Search for the cell housing the specified text and yield its (x, y) center coordinate. 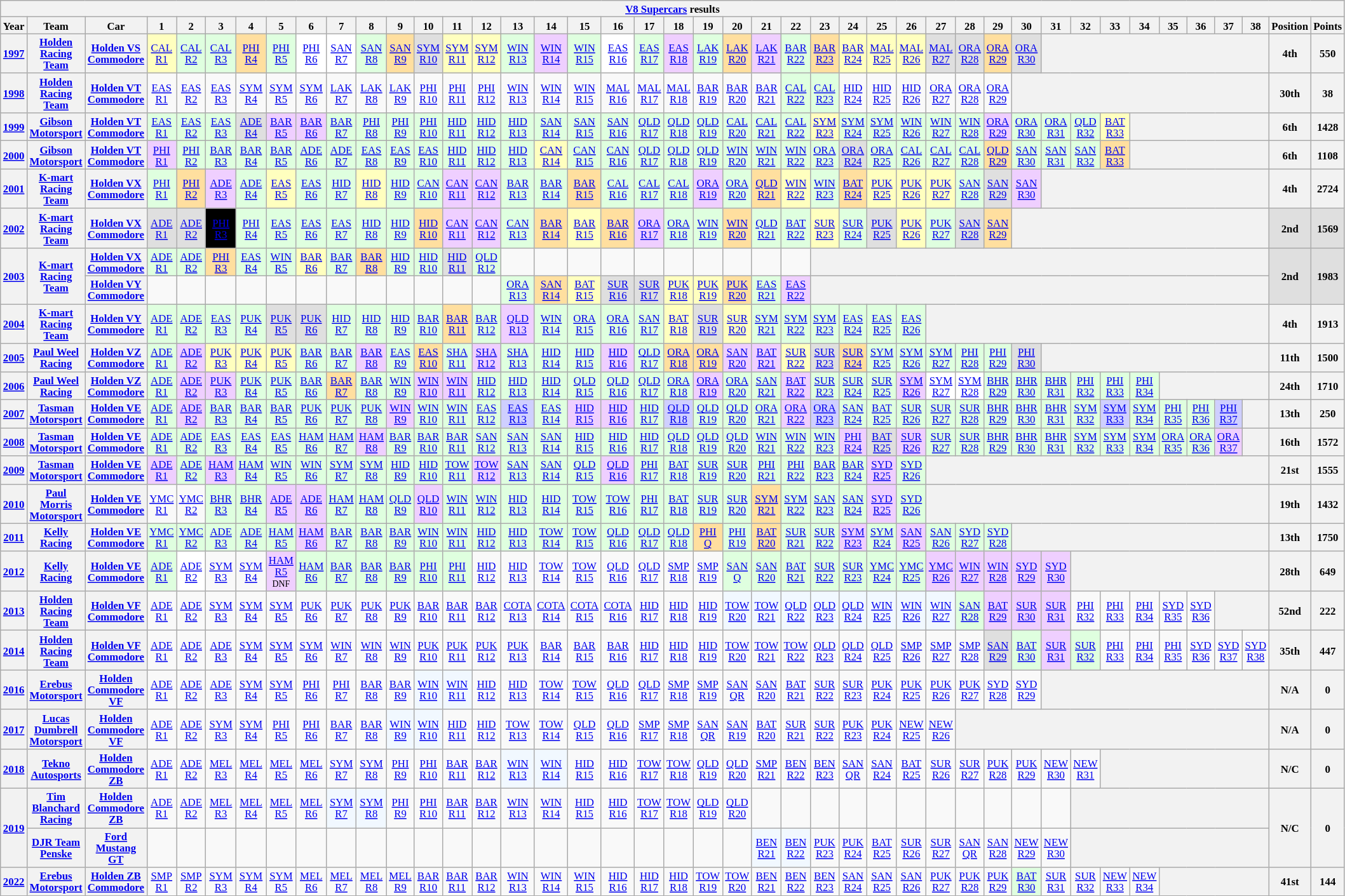
31 (1056, 25)
PUK R20 (737, 290)
ORA R16 (618, 324)
4 (250, 25)
SURR31 (1056, 881)
MAL R25 (882, 53)
Lucas Dumbrell Motorsport (56, 729)
SMPR1 (161, 881)
2013 (14, 611)
SAN R21 (766, 385)
2001 (14, 189)
2011 (14, 537)
BARR9 (400, 690)
SMPR21 (766, 769)
SYM R12 (487, 53)
ADE R7 (341, 155)
PUK R18 (679, 290)
2007 (14, 414)
34 (1144, 25)
ORA R27 (941, 93)
SAN R23 (825, 504)
BAR R19 (708, 93)
EAS R16 (618, 53)
447 (1328, 650)
QLD R22 (795, 611)
ORA R13 (518, 290)
NEWR29 (1026, 848)
SMPR2 (191, 881)
EAS R14 (551, 414)
HIDR13 (518, 690)
BAR R13 (518, 189)
MELR9 (400, 881)
28 (970, 25)
MAL R18 (679, 93)
SYD R27 (970, 537)
ORA R35 (1173, 442)
2005 (14, 358)
Tekno Autosports (56, 769)
1983 (1328, 276)
1750 (1328, 537)
9 (400, 25)
35th (1290, 650)
BATR21 (795, 690)
EAS R7 (341, 228)
PHIR7 (341, 690)
222 (1328, 611)
2 (191, 25)
WIN R6 (311, 470)
SAN R9 (400, 53)
EAS R18 (679, 53)
EAS R22 (795, 290)
PHI R37 (1229, 414)
WINR11 (457, 690)
35 (1173, 25)
SYM R11 (457, 53)
SHA R13 (518, 358)
5 (281, 25)
SAN R8 (371, 53)
ORA R15 (585, 324)
EAS R25 (882, 324)
CAL R16 (618, 189)
41st (1290, 881)
Holden ZB Commodore (116, 881)
ADE R5 (281, 504)
BAT R20 (766, 537)
PUK R9 (400, 611)
SYD R29 (1026, 572)
QLD R10 (428, 504)
649 (1328, 572)
10 (428, 25)
550 (1328, 53)
17 (649, 25)
1555 (1328, 470)
QLD R25 (882, 650)
ORA R37 (1229, 442)
LAK R7 (341, 93)
HIDR11 (457, 729)
PUK R19 (708, 290)
25 (882, 25)
TOW R11 (457, 470)
11 (457, 25)
SAN R12 (487, 442)
PHI R5 (281, 53)
COTA R15 (585, 611)
2000 (14, 155)
CAL R18 (679, 189)
COTA R16 (618, 611)
SMP R19 (708, 572)
24 (853, 25)
27 (941, 25)
PUK R13 (518, 650)
2012 (14, 572)
16 (618, 25)
CAL R20 (737, 127)
SAN R25 (911, 537)
WIN R12 (487, 504)
MAL R17 (649, 93)
BAT R30 (1026, 650)
PUK R11 (457, 650)
SYD R30 (1056, 572)
2002 (14, 228)
PHI R19 (737, 537)
TOWR13 (518, 729)
SURR23 (853, 690)
2004 (14, 324)
TOW R12 (487, 470)
ORA R31 (1056, 127)
PUKR26 (941, 690)
QLDR15 (585, 729)
BAT R29 (998, 611)
Paul Morris Motorsport (56, 504)
WIN R25 (882, 611)
1913 (1328, 324)
ORA R24 (853, 155)
2010 (14, 504)
QLDR17 (649, 690)
Team (56, 25)
QLD R12 (487, 262)
SMPR19 (708, 690)
TOW R22 (795, 650)
250 (1328, 414)
SHA R11 (457, 358)
PHI R28 (970, 358)
CAL R26 (911, 155)
ORA R36 (1201, 442)
PHI R24 (853, 442)
SYM R28 (970, 385)
ORA R22 (795, 414)
3 (221, 25)
SAN R31 (1056, 155)
SYM R10 (428, 53)
NEWR33 (1115, 881)
SAN Q (737, 572)
Tim Blanchard Racing (56, 808)
SUR R30 (1026, 611)
PHI R36 (1201, 414)
SANR28 (998, 848)
CAL R3 (221, 53)
SUR R16 (618, 290)
LAK R21 (766, 53)
SANR26 (911, 881)
SURR32 (1085, 881)
SUR R21 (795, 537)
WIN R7 (341, 650)
PUK R12 (487, 650)
1710 (1328, 385)
HIDR17 (649, 881)
BAR R21 (766, 93)
EAS R21 (766, 290)
EAS R24 (853, 324)
2003 (14, 276)
22 (795, 25)
8 (371, 25)
37 (1229, 25)
PHI R22 (795, 470)
V8 Supercars results (672, 9)
COTA R13 (518, 611)
19 (708, 25)
SMPR17 (649, 729)
MAL R16 (618, 93)
QLD R29 (998, 155)
CAN R13 (518, 228)
SYDR28 (998, 690)
TOWR15 (585, 690)
CAL R17 (649, 189)
PHI R6 (311, 53)
PHI Q (708, 537)
6 (311, 25)
2008 (14, 442)
SUR R17 (649, 290)
7 (341, 25)
DJR Team Penske (56, 848)
CAL R23 (825, 93)
SYD R38 (1255, 650)
BHR R3 (221, 504)
2017 (14, 729)
HAM R4 (250, 470)
SANR25 (882, 881)
2724 (1328, 189)
HAM R5DNF (281, 572)
SMP R18 (679, 572)
BAR R20 (737, 93)
CAN R10 (428, 189)
21st (1290, 470)
MELR7 (341, 881)
2018 (14, 769)
BATR20 (766, 729)
PHI R9 (400, 127)
PUK R10 (428, 650)
1569 (1328, 228)
COTA R14 (551, 611)
12 (487, 25)
PHI R21 (766, 470)
52nd (1290, 611)
1997 (14, 53)
1 (161, 25)
24th (1290, 385)
PHI R29 (998, 358)
HAM R3 (221, 470)
Points (1328, 25)
SAN R16 (618, 127)
Car (116, 25)
WINR15 (585, 881)
WIN R8 (371, 650)
2016 (14, 690)
SHA R12 (487, 358)
SANR20 (766, 690)
Position (1290, 25)
TOWR19 (708, 881)
2014 (14, 650)
Year (14, 25)
CAL R28 (970, 155)
LAK R9 (400, 93)
WIN R19 (708, 228)
36 (1201, 25)
EAS R17 (649, 53)
32 (1085, 25)
SAN R26 (941, 537)
TOW R16 (618, 504)
SYD R28 (998, 537)
1998 (14, 93)
CAL R1 (161, 53)
23 (825, 25)
14 (551, 25)
16th (1290, 442)
HIDR18 (679, 881)
SYDR29 (1026, 690)
28th (1290, 572)
NEWR25 (911, 729)
BAT R24 (853, 189)
ORA R25 (882, 155)
SURR21 (795, 729)
SYD R35 (1173, 611)
MAL R26 (911, 53)
NEWR34 (1144, 881)
EAS R12 (487, 414)
21 (766, 25)
1432 (1328, 504)
20 (737, 25)
SUR R25 (882, 385)
Holden VS Commodore (116, 53)
144 (1328, 881)
QLD R32 (1085, 127)
1108 (1328, 155)
MELR8 (371, 881)
33 (1115, 25)
CAL R2 (191, 53)
SAN R15 (585, 127)
BARR7 (341, 729)
18 (679, 25)
ADER3 (221, 690)
WINR9 (400, 729)
SYM R7 (341, 470)
CAN R14 (551, 155)
BHR R4 (250, 504)
ORA R17 (649, 228)
HID R26 (911, 93)
LAK R20 (737, 53)
2022 (14, 881)
SMP R28 (970, 650)
LAK R19 (708, 53)
YMC R25 (911, 572)
1500 (1328, 358)
SYM R8 (371, 470)
YMC R24 (882, 572)
2009 (14, 470)
2006 (14, 385)
CAN R15 (585, 155)
QLD R9 (400, 504)
CAN R16 (618, 155)
HID R24 (853, 93)
29 (998, 25)
NEWR31 (1085, 769)
26 (911, 25)
SMP R27 (941, 650)
ORA R21 (766, 414)
BAT R15 (585, 290)
PHIR5 (281, 729)
SANR19 (737, 729)
PHI R30 (1026, 358)
SMP R26 (911, 650)
SYD R37 (1229, 650)
HAM R5 (281, 537)
LAK R8 (371, 93)
1572 (1328, 442)
EAS R8 (371, 155)
1428 (1328, 127)
TOWR20 (737, 881)
BATR30 (1026, 881)
1999 (14, 127)
BAR R22 (795, 53)
19th (1290, 504)
QLD R13 (518, 324)
CAL R27 (941, 155)
SAN R32 (1085, 155)
Ford Mustang GT (116, 848)
13 (518, 25)
EAS R26 (911, 324)
11th (1290, 358)
CAL R21 (766, 127)
30th (1290, 93)
PHI R12 (487, 93)
SUR R32 (1085, 650)
PUKR25 (911, 690)
30 (1026, 25)
2019 (14, 828)
SAN R7 (341, 53)
NEWR26 (941, 729)
HID R25 (882, 93)
SAN R17 (649, 324)
15 (585, 25)
MAL R27 (941, 53)
EAS R13 (518, 414)
BARR10 (428, 881)
PHI R8 (371, 127)
YMC R26 (941, 572)
